Detect which cell encompasses the target text, then output its [x, y] center coordinate. 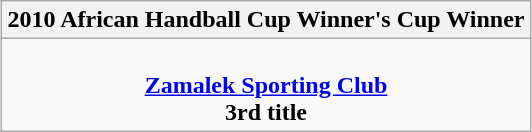
Zamalek Sporting Club3rd title [266, 85]
2010 African Handball Cup Winner's Cup Winner [266, 20]
